Determine the (x, y) coordinate at the center of the cell enclosing the given text.  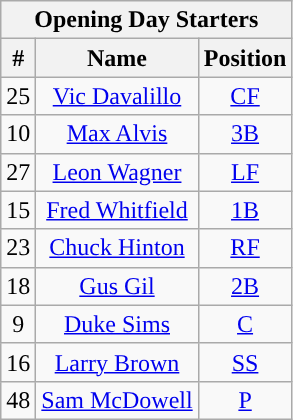
C (245, 324)
CF (245, 96)
18 (18, 286)
10 (18, 134)
Chuck Hinton (117, 248)
1B (245, 210)
Name (117, 58)
25 (18, 96)
2B (245, 286)
P (245, 400)
Opening Day Starters (146, 20)
27 (18, 172)
23 (18, 248)
Max Alvis (117, 134)
SS (245, 362)
RF (245, 248)
3B (245, 134)
Duke Sims (117, 324)
Leon Wagner (117, 172)
15 (18, 210)
LF (245, 172)
9 (18, 324)
Sam McDowell (117, 400)
Position (245, 58)
48 (18, 400)
Gus Gil (117, 286)
Fred Whitfield (117, 210)
Vic Davalillo (117, 96)
# (18, 58)
16 (18, 362)
Larry Brown (117, 362)
